Determine the [x, y] coordinate at the center of the cell enclosing the given text.  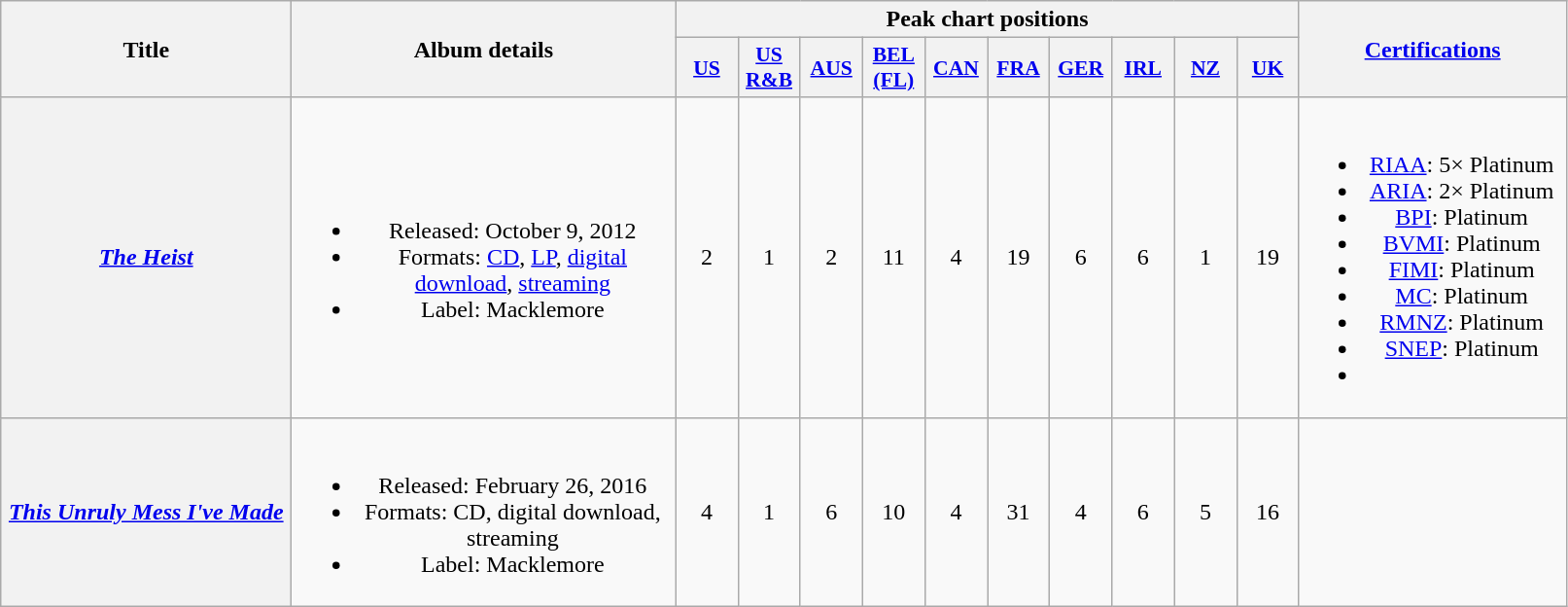
UK [1268, 68]
GER [1081, 68]
US [707, 68]
USR&B [769, 68]
Album details [484, 49]
Title [146, 49]
RIAA: 5× PlatinumARIA: 2× PlatinumBPI: PlatinumBVMI: PlatinumFIMI: PlatinumMC: PlatinumRMNZ: PlatinumSNEP: Platinum [1433, 257]
FRA [1019, 68]
NZ [1205, 68]
11 [893, 257]
IRL [1143, 68]
5 [1205, 512]
Peak chart positions [988, 19]
AUS [831, 68]
31 [1019, 512]
This Unruly Mess I've Made [146, 512]
Released: February 26, 2016Formats: CD, digital download, streamingLabel: Macklemore [484, 512]
16 [1268, 512]
Released: October 9, 2012Formats: CD, LP, digital download, streamingLabel: Macklemore [484, 257]
10 [893, 512]
BEL(FL) [893, 68]
The Heist [146, 257]
CAN [956, 68]
Certifications [1433, 49]
